Extract the [x, y] coordinate from the center of the cell holding the provided text.  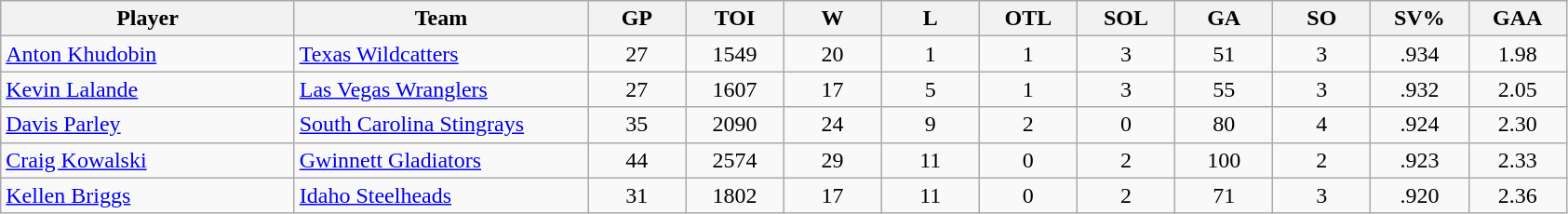
Las Vegas Wranglers [441, 89]
2090 [735, 125]
80 [1225, 125]
SOL [1126, 19]
Davis Parley [147, 125]
Texas Wildcatters [441, 54]
.920 [1420, 195]
Gwinnett Gladiators [441, 160]
Craig Kowalski [147, 160]
.924 [1420, 125]
L [931, 19]
.932 [1420, 89]
24 [832, 125]
OTL [1027, 19]
TOI [735, 19]
55 [1225, 89]
1802 [735, 195]
1549 [735, 54]
Team [441, 19]
Player [147, 19]
2574 [735, 160]
5 [931, 89]
1607 [735, 89]
GA [1225, 19]
31 [637, 195]
Kevin Lalande [147, 89]
2.05 [1517, 89]
2.36 [1517, 195]
29 [832, 160]
SO [1321, 19]
44 [637, 160]
51 [1225, 54]
.934 [1420, 54]
Anton Khudobin [147, 54]
.923 [1420, 160]
Idaho Steelheads [441, 195]
2.30 [1517, 125]
South Carolina Stingrays [441, 125]
2.33 [1517, 160]
GAA [1517, 19]
35 [637, 125]
GP [637, 19]
SV% [1420, 19]
71 [1225, 195]
100 [1225, 160]
4 [1321, 125]
9 [931, 125]
20 [832, 54]
1.98 [1517, 54]
Kellen Briggs [147, 195]
W [832, 19]
